From the cell containing the given text, extract its center point as [x, y] coordinate. 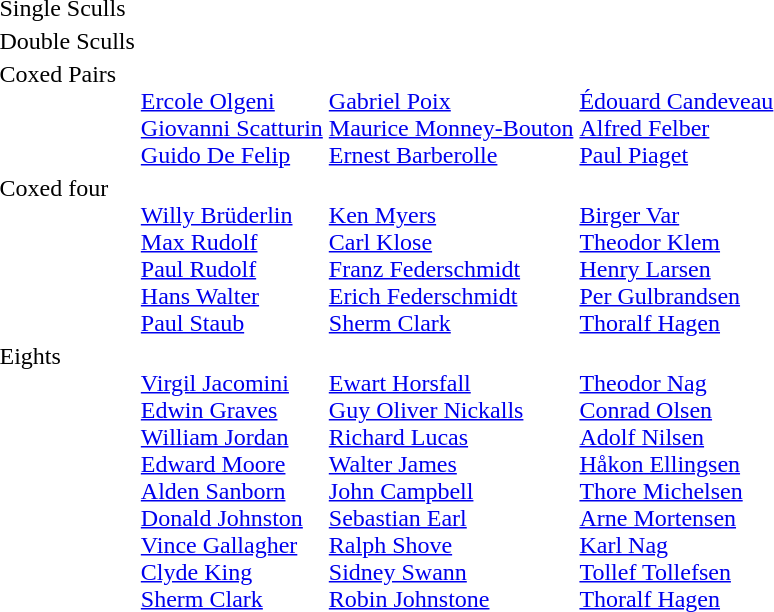
Gabriel PoixMaurice Monney-BoutonErnest Barberolle [451, 114]
Ercole OlgeniGiovanni ScatturinGuido De Felip [232, 114]
Willy BrüderlinMax RudolfPaul RudolfHans WalterPaul Staub [232, 256]
Ken MyersCarl KloseFranz FederschmidtErich FederschmidtSherm Clark [451, 256]
